Return the [X, Y] coordinate for the center point of the cell that contains the specified text.  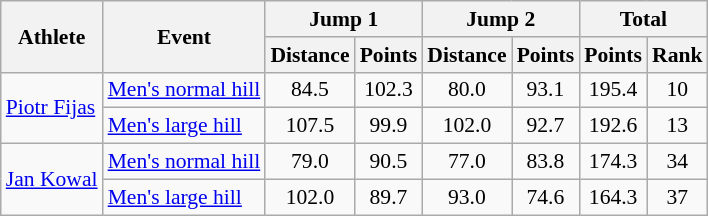
99.9 [389, 126]
34 [678, 162]
Total [643, 19]
74.6 [546, 197]
Event [184, 36]
Piotr Fijas [52, 108]
10 [678, 90]
192.6 [613, 126]
37 [678, 197]
13 [678, 126]
93.0 [466, 197]
102.3 [389, 90]
Jump 2 [500, 19]
79.0 [310, 162]
107.5 [310, 126]
Athlete [52, 36]
Jump 1 [344, 19]
83.8 [546, 162]
77.0 [466, 162]
Rank [678, 55]
84.5 [310, 90]
164.3 [613, 197]
93.1 [546, 90]
89.7 [389, 197]
80.0 [466, 90]
90.5 [389, 162]
Jan Kowal [52, 180]
174.3 [613, 162]
195.4 [613, 90]
92.7 [546, 126]
